Capture the cell that displays the provided text and extract its (X, Y) central coordinate. 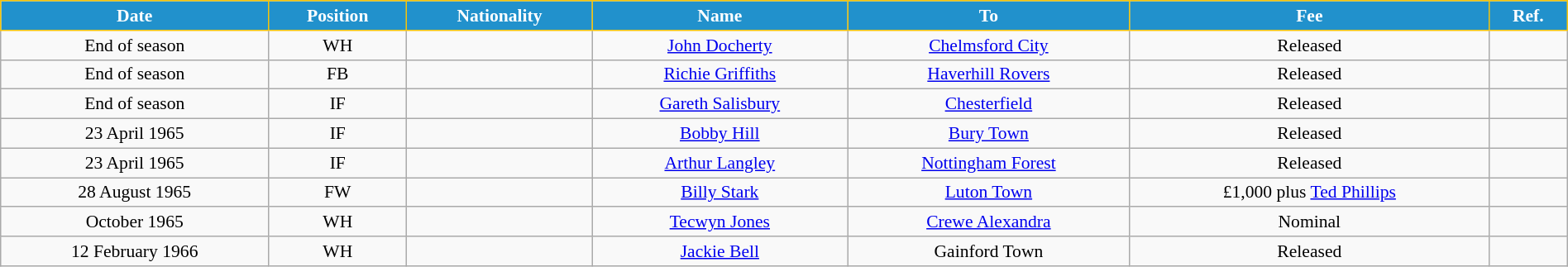
Ref. (1528, 16)
Chelmsford City (989, 45)
Bobby Hill (719, 134)
Arthur Langley (719, 163)
Luton Town (989, 193)
£1,000 plus Ted Phillips (1309, 193)
Billy Stark (719, 193)
To (989, 16)
Tecwyn Jones (719, 222)
Date (135, 16)
October 1965 (135, 222)
Nominal (1309, 222)
Fee (1309, 16)
Gainford Town (989, 251)
Position (337, 16)
Nottingham Forest (989, 163)
12 February 1966 (135, 251)
Name (719, 16)
FW (337, 193)
FB (337, 74)
Crewe Alexandra (989, 222)
Haverhill Rovers (989, 74)
28 August 1965 (135, 193)
John Docherty (719, 45)
Nationality (500, 16)
Chesterfield (989, 104)
Gareth Salisbury (719, 104)
Jackie Bell (719, 251)
Richie Griffiths (719, 74)
Bury Town (989, 134)
